Locate the cell with the specified text and output its (x, y) center coordinate. 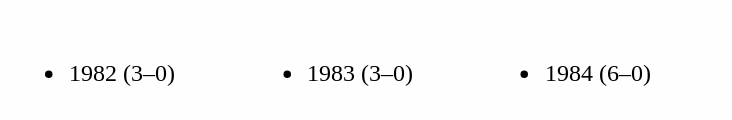
1983 (3–0) (330, 60)
1984 (6–0) (568, 60)
1982 (3–0) (92, 60)
